Return [x, y] of the center of cell containing provided text 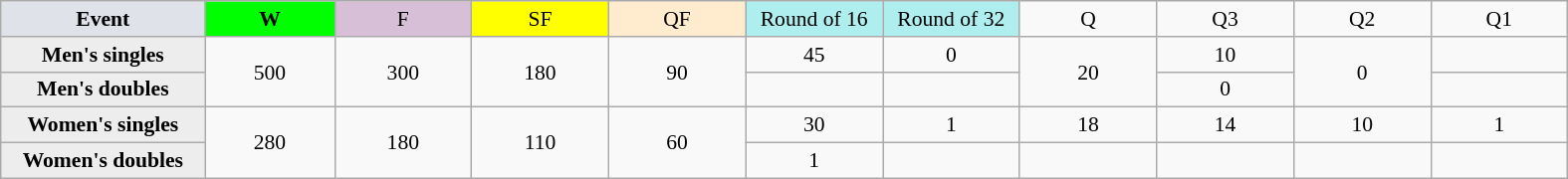
Men's doubles [104, 89]
Q3 [1226, 19]
Event [104, 19]
Q2 [1362, 19]
18 [1088, 125]
300 [403, 72]
45 [814, 55]
110 [541, 143]
30 [814, 125]
W [270, 19]
SF [541, 19]
90 [677, 72]
Round of 16 [814, 19]
F [403, 19]
Q1 [1499, 19]
Q [1088, 19]
Men's singles [104, 55]
14 [1226, 125]
60 [677, 143]
Women's singles [104, 125]
Round of 32 [951, 19]
500 [270, 72]
280 [270, 143]
QF [677, 19]
20 [1088, 72]
Women's doubles [104, 161]
